Search for the cell housing the specified text and yield its (x, y) center coordinate. 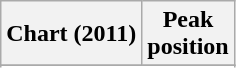
Peakposition (188, 34)
Chart (2011) (72, 34)
